Capture the cell that displays the provided text and extract its [X, Y] central coordinate. 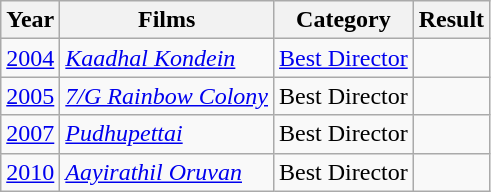
Category [344, 20]
Pudhupettai [167, 134]
7/G Rainbow Colony [167, 96]
Kaadhal Kondein [167, 58]
Aayirathil Oruvan [167, 172]
2004 [30, 58]
2007 [30, 134]
2010 [30, 172]
Result [451, 20]
Films [167, 20]
Year [30, 20]
2005 [30, 96]
